For the text-containing cell, return its midpoint in (X, Y) coordinate format. 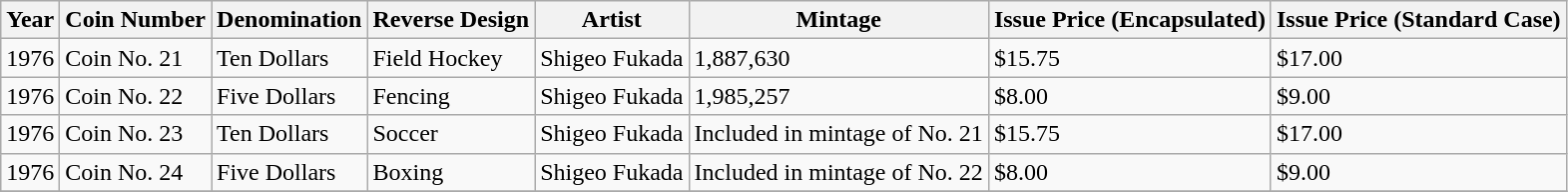
Mintage (838, 20)
Coin No. 21 (136, 58)
Year (30, 20)
Boxing (451, 172)
Issue Price (Standard Case) (1418, 20)
Reverse Design (451, 20)
Coin No. 23 (136, 134)
Included in mintage of No. 22 (838, 172)
Denomination (289, 20)
1,985,257 (838, 96)
Coin No. 24 (136, 172)
Soccer (451, 134)
Field Hockey (451, 58)
1,887,630 (838, 58)
Coin Number (136, 20)
Included in mintage of No. 21 (838, 134)
Issue Price (Encapsulated) (1130, 20)
Artist (612, 20)
Fencing (451, 96)
Coin No. 22 (136, 96)
